Pinpoint the cell where the given text exists, returning its (X, Y) midpoint coordinate. 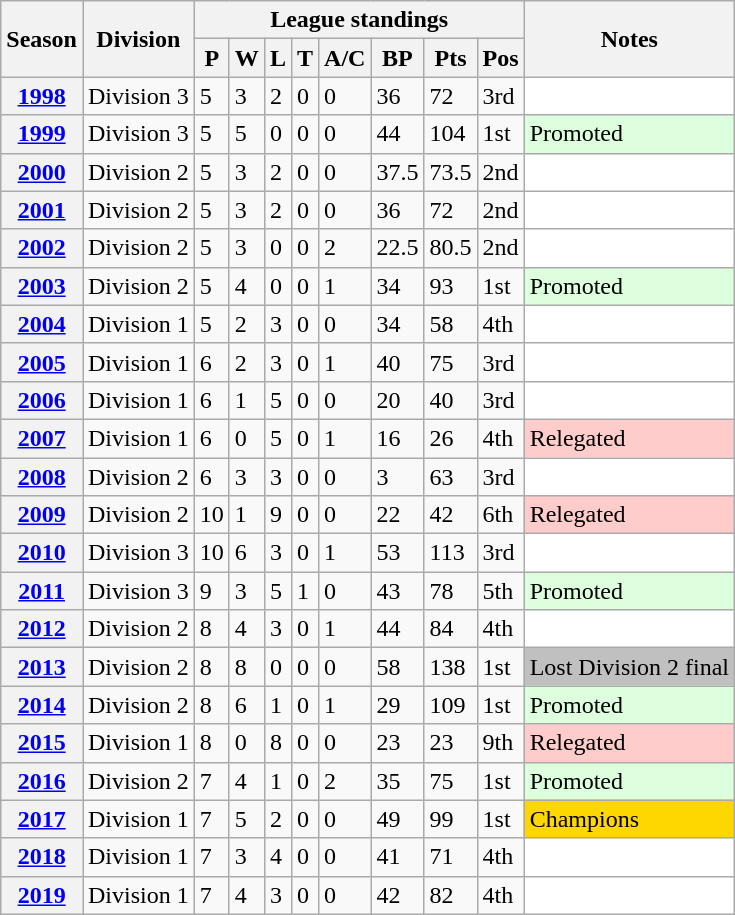
Champions (629, 819)
2003 (42, 286)
41 (398, 857)
104 (450, 134)
Pts (450, 58)
BP (398, 58)
2008 (42, 477)
2010 (42, 553)
113 (450, 553)
T (304, 58)
2011 (42, 591)
2002 (42, 248)
49 (398, 819)
26 (450, 438)
71 (450, 857)
P (212, 58)
2017 (42, 819)
2018 (42, 857)
2019 (42, 895)
53 (398, 553)
League standings (359, 20)
2000 (42, 172)
29 (398, 705)
78 (450, 591)
2009 (42, 515)
5th (500, 591)
43 (398, 591)
2001 (42, 210)
A/C (345, 58)
Division (138, 39)
138 (450, 667)
20 (398, 400)
2004 (42, 324)
W (246, 58)
Pos (500, 58)
2015 (42, 743)
1998 (42, 96)
84 (450, 629)
2014 (42, 705)
L (278, 58)
Lost Division 2 final (629, 667)
73.5 (450, 172)
63 (450, 477)
2013 (42, 667)
2016 (42, 781)
16 (398, 438)
93 (450, 286)
6th (500, 515)
9th (500, 743)
80.5 (450, 248)
37.5 (398, 172)
109 (450, 705)
1999 (42, 134)
Season (42, 39)
2007 (42, 438)
2005 (42, 362)
35 (398, 781)
22.5 (398, 248)
22 (398, 515)
Notes (629, 39)
2012 (42, 629)
82 (450, 895)
99 (450, 819)
2006 (42, 400)
